Output the [X, Y] coordinate of the center of the cell containing the given text.  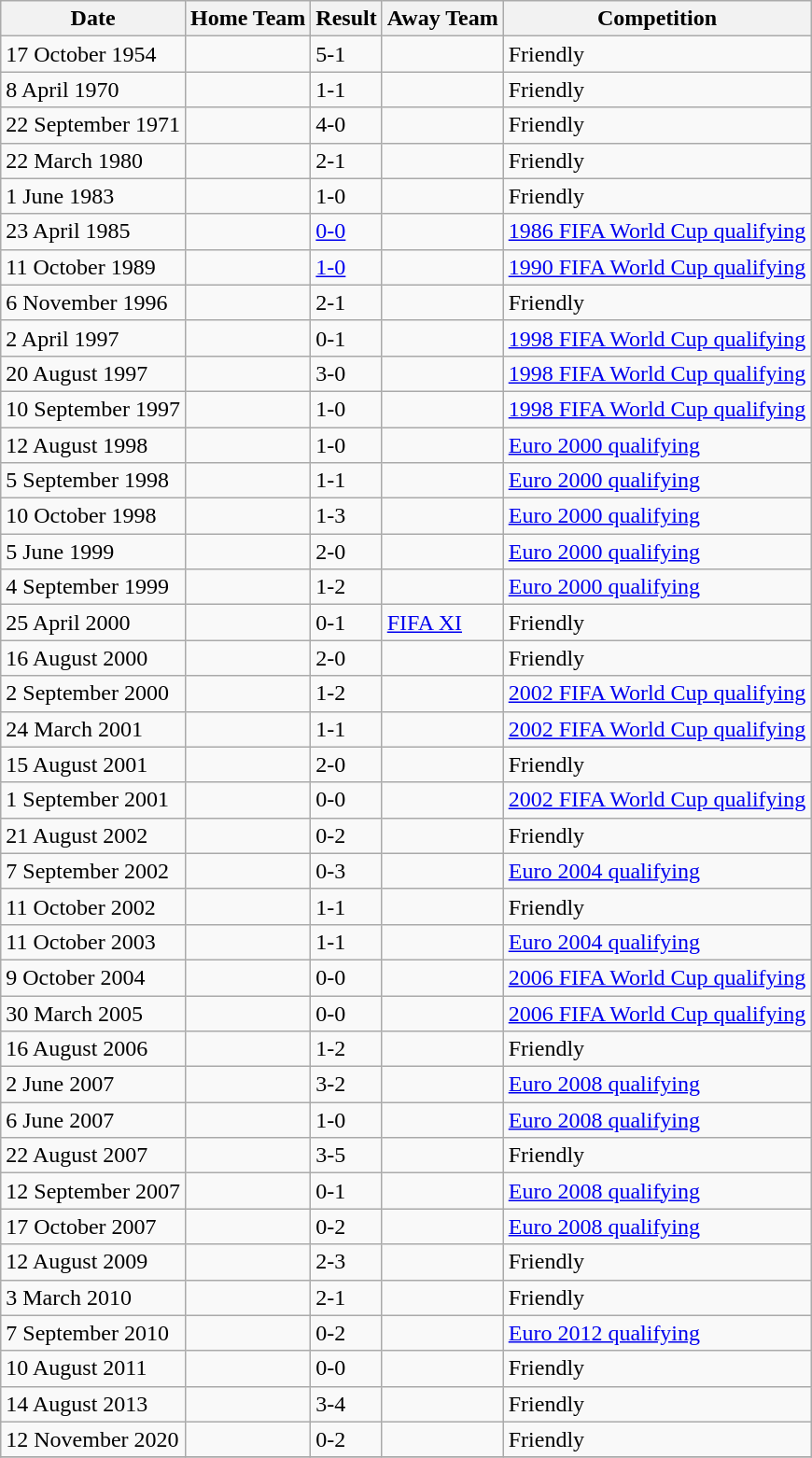
10 October 1998 [93, 516]
Home Team [247, 19]
25 April 2000 [93, 623]
5-1 [346, 54]
12 August 2009 [93, 1262]
1 September 2001 [93, 800]
1-3 [346, 516]
FIFA XI [442, 623]
12 November 2020 [93, 1439]
30 March 2005 [93, 1013]
Away Team [442, 19]
5 September 1998 [93, 481]
Competition [657, 19]
21 August 2002 [93, 835]
15 August 2001 [93, 764]
11 October 2003 [93, 942]
3-5 [346, 1156]
10 August 2011 [93, 1368]
17 October 2007 [93, 1227]
24 March 2001 [93, 729]
7 September 2010 [93, 1333]
16 August 2006 [93, 1049]
0-3 [346, 871]
16 August 2000 [93, 658]
3-2 [346, 1085]
2 April 1997 [93, 338]
Euro 2012 qualifying [657, 1333]
Date [93, 19]
5 June 1999 [93, 552]
23 April 1985 [93, 231]
1990 FIFA World Cup qualifying [657, 267]
11 October 1989 [93, 267]
3-0 [346, 373]
3 March 2010 [93, 1297]
17 October 1954 [93, 54]
4 September 1999 [93, 587]
3-4 [346, 1404]
22 August 2007 [93, 1156]
12 August 1998 [93, 445]
2-3 [346, 1262]
1986 FIFA World Cup qualifying [657, 231]
10 September 1997 [93, 409]
4-0 [346, 125]
12 September 2007 [93, 1191]
Result [346, 19]
22 September 1971 [93, 125]
1 June 1983 [93, 196]
7 September 2002 [93, 871]
20 August 1997 [93, 373]
2 September 2000 [93, 694]
11 October 2002 [93, 906]
14 August 2013 [93, 1404]
6 November 1996 [93, 302]
9 October 2004 [93, 977]
22 March 1980 [93, 161]
6 June 2007 [93, 1120]
2 June 2007 [93, 1085]
8 April 1970 [93, 90]
